Provide the [X, Y] coordinate of the cell's center where the given text is located.  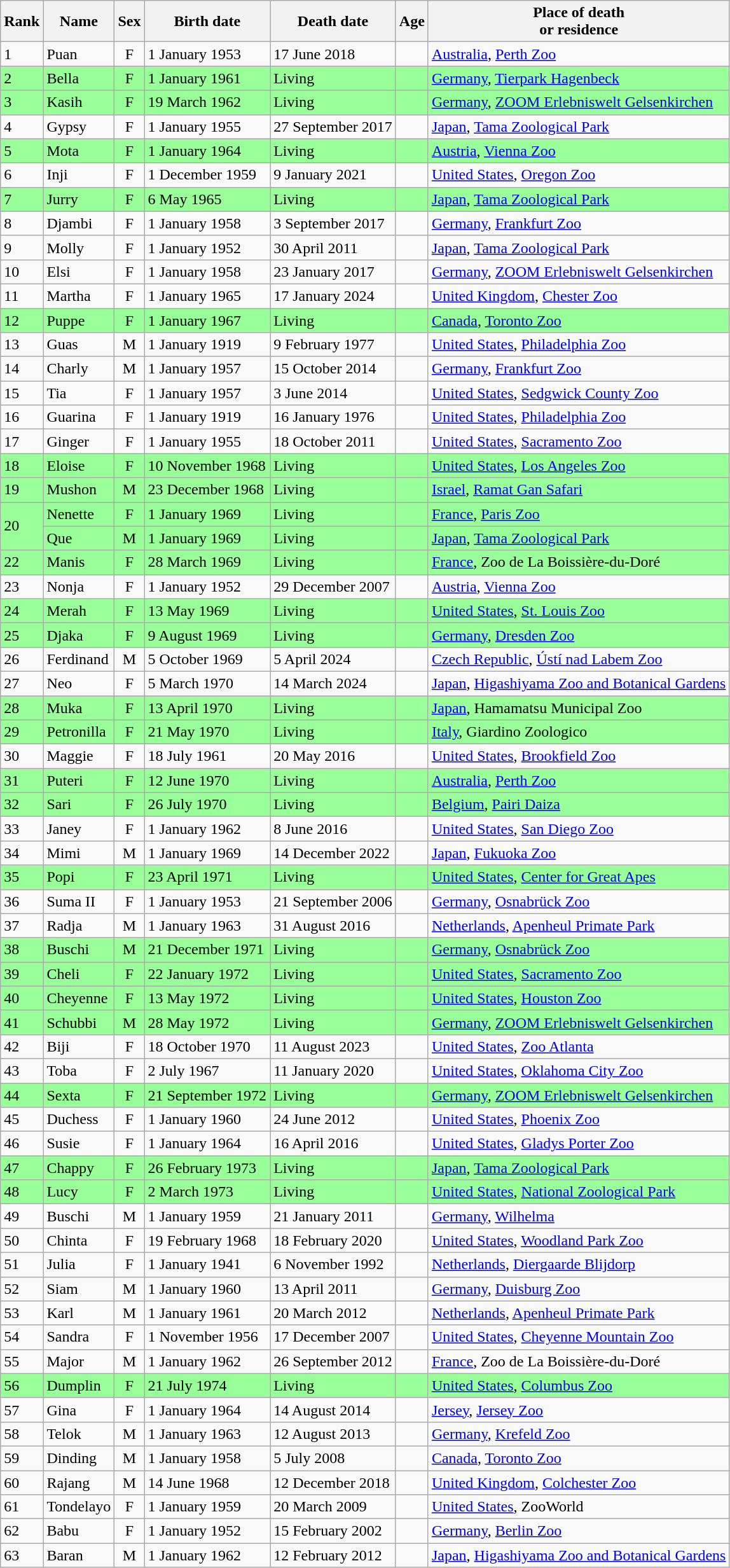
63 [22, 1555]
46 [22, 1144]
Age [412, 22]
Czech Republic, Ústí nad Labem Zoo [579, 659]
Karl [79, 1313]
1 November 1956 [207, 1337]
Dumplin [79, 1385]
5 [22, 151]
8 [22, 223]
5 April 2024 [333, 659]
14 March 2024 [333, 683]
Popi [79, 877]
Guas [79, 345]
Duchess [79, 1120]
14 August 2014 [333, 1410]
12 August 2013 [333, 1434]
11 January 2020 [333, 1071]
59 [22, 1458]
United States, Gladys Porter Zoo [579, 1144]
Sandra [79, 1337]
14 June 1968 [207, 1483]
Sex [130, 22]
7 [22, 199]
United States, Brookfield Zoo [579, 756]
8 June 2016 [333, 829]
20 [22, 526]
1 January 1965 [207, 296]
13 April 1970 [207, 708]
Mota [79, 151]
61 [22, 1507]
Julia [79, 1265]
Muka [79, 708]
32 [22, 805]
Rank [22, 22]
United States, Center for Great Apes [579, 877]
14 December 2022 [333, 853]
Merah [79, 611]
Germany, Berlin Zoo [579, 1531]
Gypsy [79, 127]
United States, Zoo Atlanta [579, 1046]
Gina [79, 1410]
12 February 2012 [333, 1555]
57 [22, 1410]
Eloise [79, 466]
22 [22, 562]
Maggie [79, 756]
15 October 2014 [333, 369]
16 January 1976 [333, 417]
Telok [79, 1434]
43 [22, 1071]
15 [22, 393]
United States, Los Angeles Zoo [579, 466]
6 November 1992 [333, 1265]
17 December 2007 [333, 1337]
2 July 1967 [207, 1071]
Jersey, Jersey Zoo [579, 1410]
21 December 1971 [207, 950]
1 January 1967 [207, 320]
Dinding [79, 1458]
Germany, Tierpark Hagenbeck [579, 78]
54 [22, 1337]
Cheyenne [79, 998]
11 [22, 296]
France, Paris Zoo [579, 514]
25 [22, 635]
27 [22, 683]
31 [22, 781]
Chappy [79, 1168]
62 [22, 1531]
Baran [79, 1555]
Nonja [79, 586]
23 [22, 586]
Puteri [79, 781]
Puppe [79, 320]
6 [22, 175]
United States, Houston Zoo [579, 998]
Neo [79, 683]
20 March 2012 [333, 1313]
Suma II [79, 901]
Place of deathor residence [579, 22]
2 [22, 78]
Janey [79, 829]
12 June 1970 [207, 781]
21 July 1974 [207, 1385]
15 February 2002 [333, 1531]
9 August 1969 [207, 635]
Belgium, Pairi Daiza [579, 805]
Tia [79, 393]
28 March 1969 [207, 562]
Ferdinand [79, 659]
37 [22, 926]
27 September 2017 [333, 127]
Ginger [79, 441]
13 April 2011 [333, 1289]
31 August 2016 [333, 926]
35 [22, 877]
21 September 1972 [207, 1095]
17 January 2024 [333, 296]
Rajang [79, 1483]
Martha [79, 296]
United States, Oregon Zoo [579, 175]
Nenette [79, 514]
United States, Cheyenne Mountain Zoo [579, 1337]
26 September 2012 [333, 1361]
Djaka [79, 635]
Manis [79, 562]
Death date [333, 22]
Japan, Hamamatsu Municipal Zoo [579, 708]
44 [22, 1095]
Jurry [79, 199]
Schubbi [79, 1022]
10 November 1968 [207, 466]
13 May 1969 [207, 611]
United Kingdom, Chester Zoo [579, 296]
47 [22, 1168]
1 January 1941 [207, 1265]
Elsi [79, 272]
3 June 2014 [333, 393]
Siam [79, 1289]
19 [22, 490]
24 June 2012 [333, 1120]
Babu [79, 1531]
29 [22, 732]
United States, San Diego Zoo [579, 829]
49 [22, 1216]
Que [79, 538]
39 [22, 974]
Cheli [79, 974]
United States, ZooWorld [579, 1507]
42 [22, 1046]
Netherlands, Diergaarde Blijdorp [579, 1265]
23 January 2017 [333, 272]
Petronilla [79, 732]
Djambi [79, 223]
9 February 1977 [333, 345]
Charly [79, 369]
United States, Columbus Zoo [579, 1385]
41 [22, 1022]
28 [22, 708]
Molly [79, 247]
United Kingdom, Colchester Zoo [579, 1483]
Israel, Ramat Gan Safari [579, 490]
16 April 2016 [333, 1144]
Sari [79, 805]
50 [22, 1240]
58 [22, 1434]
Major [79, 1361]
18 [22, 466]
Chinta [79, 1240]
Germany, Dresden Zoo [579, 635]
9 [22, 247]
Radja [79, 926]
34 [22, 853]
33 [22, 829]
20 March 2009 [333, 1507]
45 [22, 1120]
3 September 2017 [333, 223]
30 April 2011 [333, 247]
Bella [79, 78]
48 [22, 1192]
United States, National Zoological Park [579, 1192]
19 March 1962 [207, 102]
38 [22, 950]
Sexta [79, 1095]
Puan [79, 54]
18 July 1961 [207, 756]
United States, Woodland Park Zoo [579, 1240]
Name [79, 22]
13 [22, 345]
22 January 1972 [207, 974]
28 May 1972 [207, 1022]
56 [22, 1385]
55 [22, 1361]
1 [22, 54]
6 May 1965 [207, 199]
12 December 2018 [333, 1483]
10 [22, 272]
5 July 2008 [333, 1458]
16 [22, 417]
13 May 1972 [207, 998]
Toba [79, 1071]
60 [22, 1483]
5 March 1970 [207, 683]
Germany, Krefeld Zoo [579, 1434]
51 [22, 1265]
Kasih [79, 102]
36 [22, 901]
Guarina [79, 417]
Germany, Duisburg Zoo [579, 1289]
2 March 1973 [207, 1192]
Tondelayo [79, 1507]
18 October 1970 [207, 1046]
Mimi [79, 853]
Germany, Wilhelma [579, 1216]
11 August 2023 [333, 1046]
20 May 2016 [333, 756]
14 [22, 369]
Lucy [79, 1192]
26 February 1973 [207, 1168]
19 February 1968 [207, 1240]
52 [22, 1289]
23 April 1971 [207, 877]
Mushon [79, 490]
26 July 1970 [207, 805]
21 January 2011 [333, 1216]
United States, St. Louis Zoo [579, 611]
29 December 2007 [333, 586]
40 [22, 998]
5 October 1969 [207, 659]
17 June 2018 [333, 54]
Italy, Giardino Zoologico [579, 732]
Inji [79, 175]
23 December 1968 [207, 490]
24 [22, 611]
United States, Phoenix Zoo [579, 1120]
12 [22, 320]
18 February 2020 [333, 1240]
4 [22, 127]
Birth date [207, 22]
9 January 2021 [333, 175]
United States, Oklahoma City Zoo [579, 1071]
Susie [79, 1144]
26 [22, 659]
3 [22, 102]
Biji [79, 1046]
17 [22, 441]
21 May 1970 [207, 732]
Japan, Fukuoka Zoo [579, 853]
1 December 1959 [207, 175]
United States, Sedgwick County Zoo [579, 393]
30 [22, 756]
21 September 2006 [333, 901]
53 [22, 1313]
18 October 2011 [333, 441]
